Return (X, Y) of the center of cell containing provided text 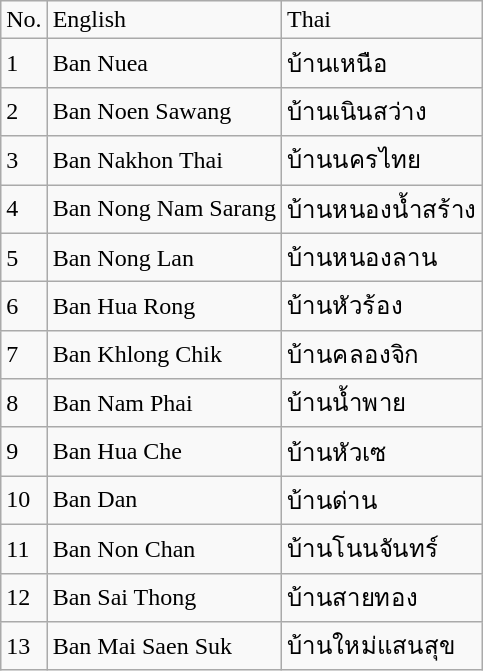
8 (24, 404)
6 (24, 306)
บ้านโนนจันทร์ (382, 548)
Ban Nuea (164, 64)
Ban Nong Nam Sarang (164, 208)
9 (24, 452)
11 (24, 548)
บ้านสายทอง (382, 598)
บ้านหัวเซ (382, 452)
บ้านน้ำพาย (382, 404)
No. (24, 20)
7 (24, 354)
3 (24, 160)
บ้านนครไทย (382, 160)
บ้านคลองจิก (382, 354)
12 (24, 598)
Ban Noen Sawang (164, 112)
2 (24, 112)
Ban Sai Thong (164, 598)
Ban Khlong Chik (164, 354)
Ban Hua Che (164, 452)
Ban Nakhon Thai (164, 160)
Ban Dan (164, 500)
บ้านเหนือ (382, 64)
Ban Hua Rong (164, 306)
Ban Mai Saen Suk (164, 646)
บ้านเนินสว่าง (382, 112)
5 (24, 258)
Ban Nong Lan (164, 258)
10 (24, 500)
4 (24, 208)
บ้านหัวร้อง (382, 306)
บ้านใหม่แสนสุข (382, 646)
13 (24, 646)
Thai (382, 20)
บ้านหนองลาน (382, 258)
1 (24, 64)
Ban Nam Phai (164, 404)
บ้านหนองน้ำสร้าง (382, 208)
บ้านด่าน (382, 500)
Ban Non Chan (164, 548)
English (164, 20)
